Return the (X, Y) coordinate for the center point of the cell that contains the specified text.  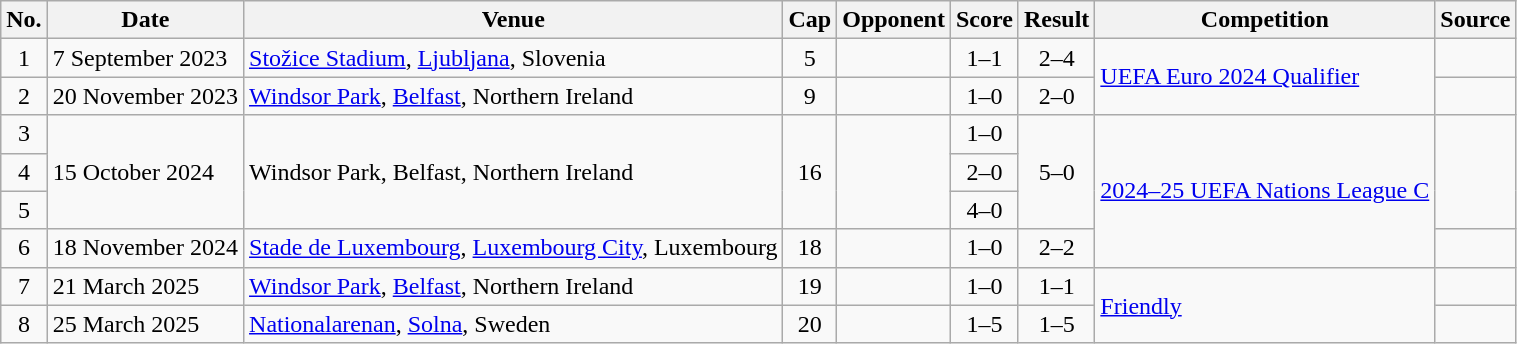
16 (810, 172)
Stožice Stadium, Ljubljana, Slovenia (514, 58)
5–0 (1056, 172)
2024–25 UEFA Nations League C (1265, 191)
Nationalarenan, Solna, Sweden (514, 324)
Source (1476, 20)
18 (810, 248)
2–4 (1056, 58)
UEFA Euro 2024 Qualifier (1265, 77)
3 (24, 134)
2–2 (1056, 248)
Venue (514, 20)
Result (1056, 20)
Opponent (894, 20)
20 (810, 324)
2 (24, 96)
Score (984, 20)
Friendly (1265, 305)
21 March 2025 (145, 286)
7 (24, 286)
Cap (810, 20)
18 November 2024 (145, 248)
1 (24, 58)
Date (145, 20)
6 (24, 248)
20 November 2023 (145, 96)
7 September 2023 (145, 58)
Stade de Luxembourg, Luxembourg City, Luxembourg (514, 248)
25 March 2025 (145, 324)
4–0 (984, 210)
8 (24, 324)
No. (24, 20)
4 (24, 172)
15 October 2024 (145, 172)
9 (810, 96)
Competition (1265, 20)
19 (810, 286)
